Output the (X, Y) coordinate of the center of the cell containing the given text.  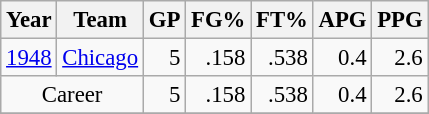
GP (164, 20)
FT% (282, 20)
Team (100, 20)
FG% (218, 20)
PPG (400, 20)
Career (72, 95)
1948 (29, 58)
Chicago (100, 58)
Year (29, 20)
APG (342, 20)
